Determine the [x, y] coordinate at the center of the cell enclosing the given text.  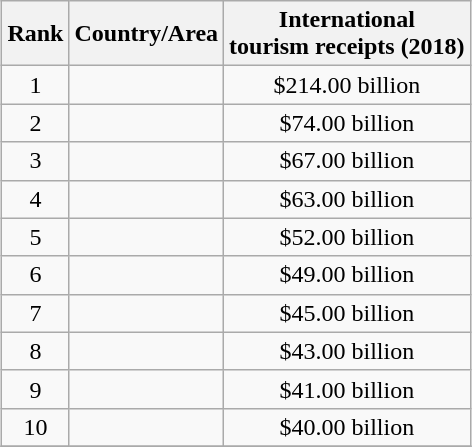
$67.00 billion [348, 161]
$41.00 billion [348, 389]
$52.00 billion [348, 237]
$45.00 billion [348, 313]
$49.00 billion [348, 275]
$74.00 billion [348, 123]
4 [36, 199]
7 [36, 313]
$40.00 billion [348, 427]
$214.00 billion [348, 85]
3 [36, 161]
$43.00 billion [348, 351]
2 [36, 123]
Internationaltourism receipts (2018) [348, 34]
6 [36, 275]
Country/Area [146, 34]
8 [36, 351]
9 [36, 389]
10 [36, 427]
1 [36, 85]
5 [36, 237]
Rank [36, 34]
$63.00 billion [348, 199]
